Provide the (X, Y) coordinate of the cell's center where the given text is located.  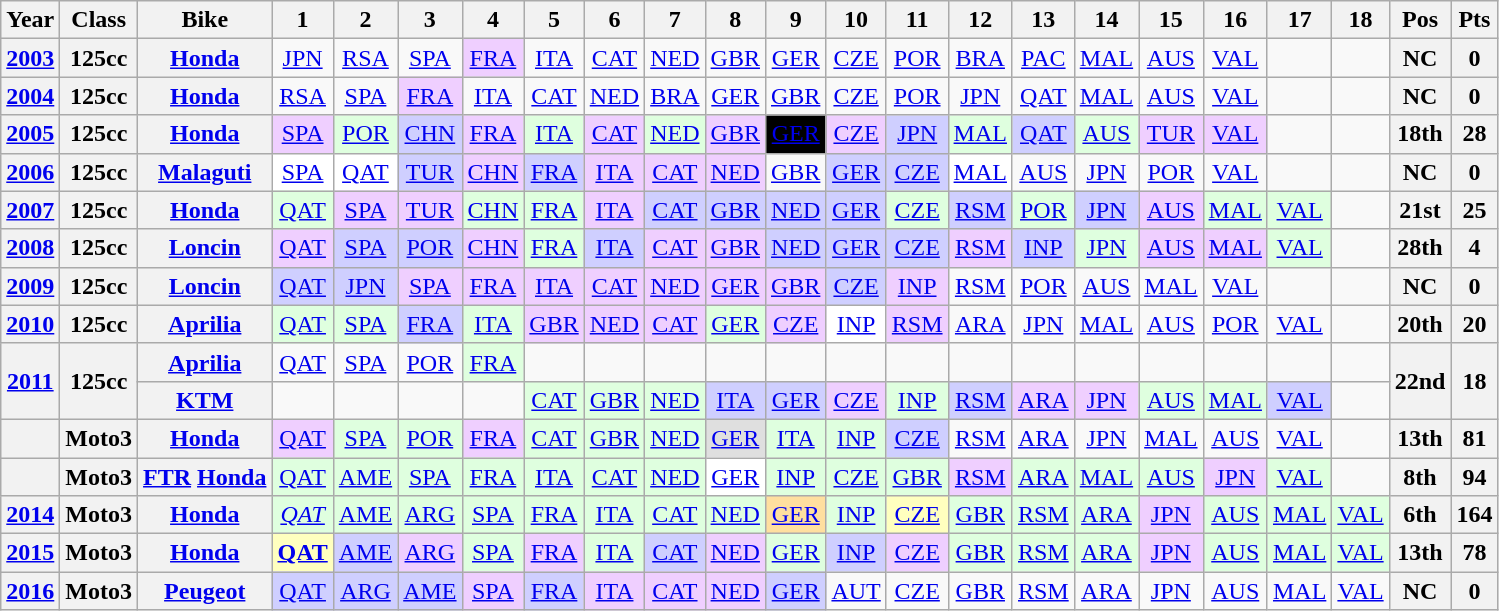
Class (99, 20)
2 (365, 20)
28 (1474, 134)
AUT (856, 591)
2014 (30, 515)
12 (980, 20)
3 (430, 20)
1 (302, 20)
2006 (30, 172)
2009 (30, 286)
2011 (30, 381)
20th (1420, 324)
17 (1299, 20)
Malaguti (205, 172)
Year (30, 20)
Pts (1474, 20)
22nd (1420, 381)
PAC (1043, 58)
25 (1474, 210)
81 (1474, 438)
18th (1420, 134)
2004 (30, 96)
21st (1420, 210)
2015 (30, 553)
2008 (30, 248)
Bike (205, 20)
FTR Honda (205, 477)
6 (614, 20)
KTM (205, 400)
28th (1420, 248)
Pos (1420, 20)
78 (1474, 553)
10 (856, 20)
16 (1235, 20)
13 (1043, 20)
9 (795, 20)
7 (675, 20)
Peugeot (205, 591)
6th (1420, 515)
2007 (30, 210)
11 (917, 20)
2010 (30, 324)
2005 (30, 134)
2016 (30, 591)
164 (1474, 515)
8th (1420, 477)
94 (1474, 477)
15 (1171, 20)
2003 (30, 58)
8 (735, 20)
20 (1474, 324)
5 (554, 20)
14 (1106, 20)
